Extract the [X, Y] coordinate from the center of the cell holding the provided text.  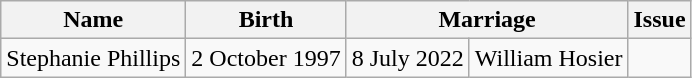
Issue [660, 20]
Birth [266, 20]
William Hosier [548, 58]
2 October 1997 [266, 58]
Marriage [487, 20]
Stephanie Phillips [94, 58]
8 July 2022 [408, 58]
Name [94, 20]
